Provide the (x, y) coordinate of the cell's center where the given text is located.  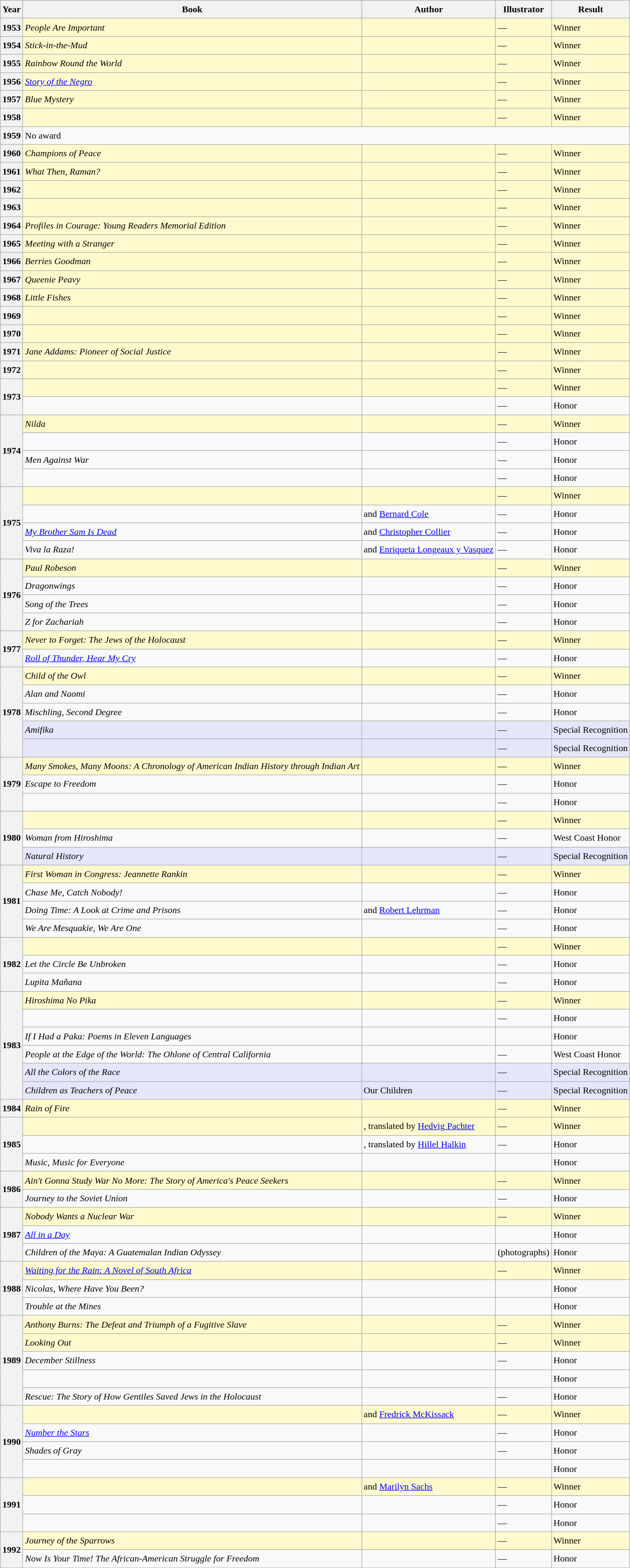
All the Colors of the Race (192, 1072)
1986 (11, 1189)
Profiles in Courage: Young Readers Memorial Edition (192, 226)
1978 (11, 712)
and Christopher Collier (428, 532)
Music, Music for Everyone (192, 1162)
Little Fishes (192, 298)
Looking Out (192, 1342)
Number the Stars (192, 1432)
Author (428, 9)
1984 (11, 1109)
Jane Addams: Pioneer of Social Justice (192, 351)
1963 (11, 207)
1957 (11, 100)
and Enriqueta Longeaux y Vasquez (428, 550)
1987 (11, 1234)
Alan and Naomi (192, 694)
Nicolas, Where Have You Been? (192, 1289)
1990 (11, 1442)
1953 (11, 28)
What Then, Raman? (192, 171)
Chase Me, Catch Nobody! (192, 892)
1977 (11, 649)
Hiroshima No Pika (192, 1000)
Mischling, Second Degree (192, 712)
1971 (11, 351)
Nilda (192, 423)
1954 (11, 45)
Our Children (428, 1090)
Book (192, 9)
and Robert Lehrman (428, 910)
My Brother Sam Is Dead (192, 532)
1959 (11, 136)
1956 (11, 81)
Z for Zachariah (192, 622)
1979 (11, 784)
1976 (11, 595)
Dragonwings (192, 586)
People at the Edge of the World: The Ohlone of Central California (192, 1054)
Journey of the Sparrows (192, 1540)
People Are Important (192, 28)
1968 (11, 298)
Many Smokes, Many Moons: A Chronology of American Indian History through Indian Art (192, 766)
1965 (11, 243)
Result (591, 9)
1961 (11, 171)
Illustrator (524, 9)
Never to Forget: The Jews of the Holocaust (192, 640)
1988 (11, 1289)
Queenie Peavy (192, 279)
Story of the Negro (192, 81)
Year (11, 9)
1964 (11, 226)
All in a Day (192, 1234)
We Are Mesquakie, We Are One (192, 928)
Doing Time: A Look at Crime and Prisons (192, 910)
1980 (11, 838)
1975 (11, 523)
Rainbow Round the World (192, 64)
Children of the Maya: A Guatemalan Indian Odyssey (192, 1253)
(photographs) (524, 1253)
First Woman in Congress: Jeannette Rankin (192, 874)
Rescue: The Story of How Gentiles Saved Jews in the Holocaust (192, 1396)
1972 (11, 370)
1983 (11, 1045)
December Stillness (192, 1361)
Journey to the Soviet Union (192, 1198)
Meeting with a Stranger (192, 243)
1981 (11, 901)
1982 (11, 964)
Anthony Burns: The Defeat and Triumph of a Fugitive Slave (192, 1325)
Now Is Your Time! The African-American Struggle for Freedom (192, 1559)
and Fredrick McKissack (428, 1415)
1962 (11, 189)
1970 (11, 334)
Ain't Gonna Study War No More: The Story of America's Peace Seekers (192, 1181)
Children as Teachers of Peace (192, 1090)
Waiting for the Rain: A Novel of South Africa (192, 1270)
Let the Circle Be Unbroken (192, 964)
Lupita Mañana (192, 982)
Champions of Peace (192, 153)
1991 (11, 1504)
Men Against War (192, 459)
1974 (11, 451)
and Marilyn Sachs (428, 1487)
1955 (11, 64)
1958 (11, 117)
1960 (11, 153)
Viva la Raza! (192, 550)
Woman from Hiroshima (192, 838)
Shades of Gray (192, 1451)
If I Had a Paka: Poems in Eleven Languages (192, 1036)
Roll of Thunder, Hear My Cry (192, 658)
, translated by Hillel Halkin (428, 1145)
Stick-in-the-Mud (192, 45)
Amifika (192, 730)
1967 (11, 279)
1989 (11, 1361)
, translated by Hedvig Pachter (428, 1126)
Song of the Trees (192, 604)
and Bernard Cole (428, 514)
Natural History (192, 856)
Paul Robeson (192, 568)
Nobody Wants a Nuclear War (192, 1217)
1992 (11, 1550)
Blue Mystery (192, 100)
Rain of Fire (192, 1109)
1966 (11, 262)
Berries Goodman (192, 262)
Trouble at the Mines (192, 1306)
Child of the Owl (192, 676)
No award (327, 136)
Escape to Freedom (192, 784)
1969 (11, 315)
1973 (11, 397)
1985 (11, 1145)
